Return the [X, Y] coordinate for the center point of the cell that contains the specified text.  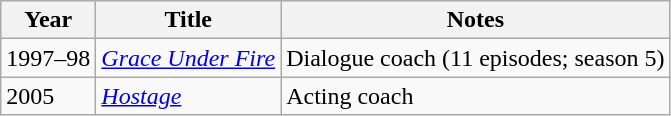
Title [188, 20]
Dialogue coach (11 episodes; season 5) [476, 58]
Year [48, 20]
1997–98 [48, 58]
Acting coach [476, 96]
2005 [48, 96]
Notes [476, 20]
Hostage [188, 96]
Grace Under Fire [188, 58]
